Detect which cell encompasses the target text, then output its [X, Y] center coordinate. 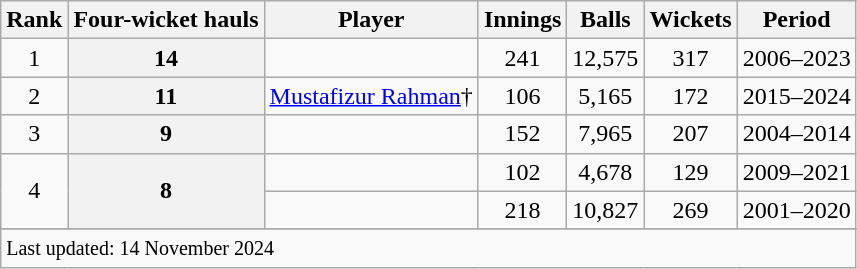
Innings [522, 20]
2015–2024 [796, 96]
5,165 [606, 96]
2009–2021 [796, 172]
3 [34, 134]
7,965 [606, 134]
Last updated: 14 November 2024 [428, 248]
129 [690, 172]
2006–2023 [796, 58]
218 [522, 210]
Period [796, 20]
10,827 [606, 210]
172 [690, 96]
106 [522, 96]
12,575 [606, 58]
2004–2014 [796, 134]
207 [690, 134]
241 [522, 58]
Mustafizur Rahman† [371, 96]
4 [34, 191]
2001–2020 [796, 210]
8 [166, 191]
317 [690, 58]
Player [371, 20]
4,678 [606, 172]
152 [522, 134]
269 [690, 210]
2 [34, 96]
14 [166, 58]
Balls [606, 20]
1 [34, 58]
Four-wicket hauls [166, 20]
Rank [34, 20]
Wickets [690, 20]
102 [522, 172]
11 [166, 96]
9 [166, 134]
